Provide the (x, y) coordinate of the cell's center where the given text is located.  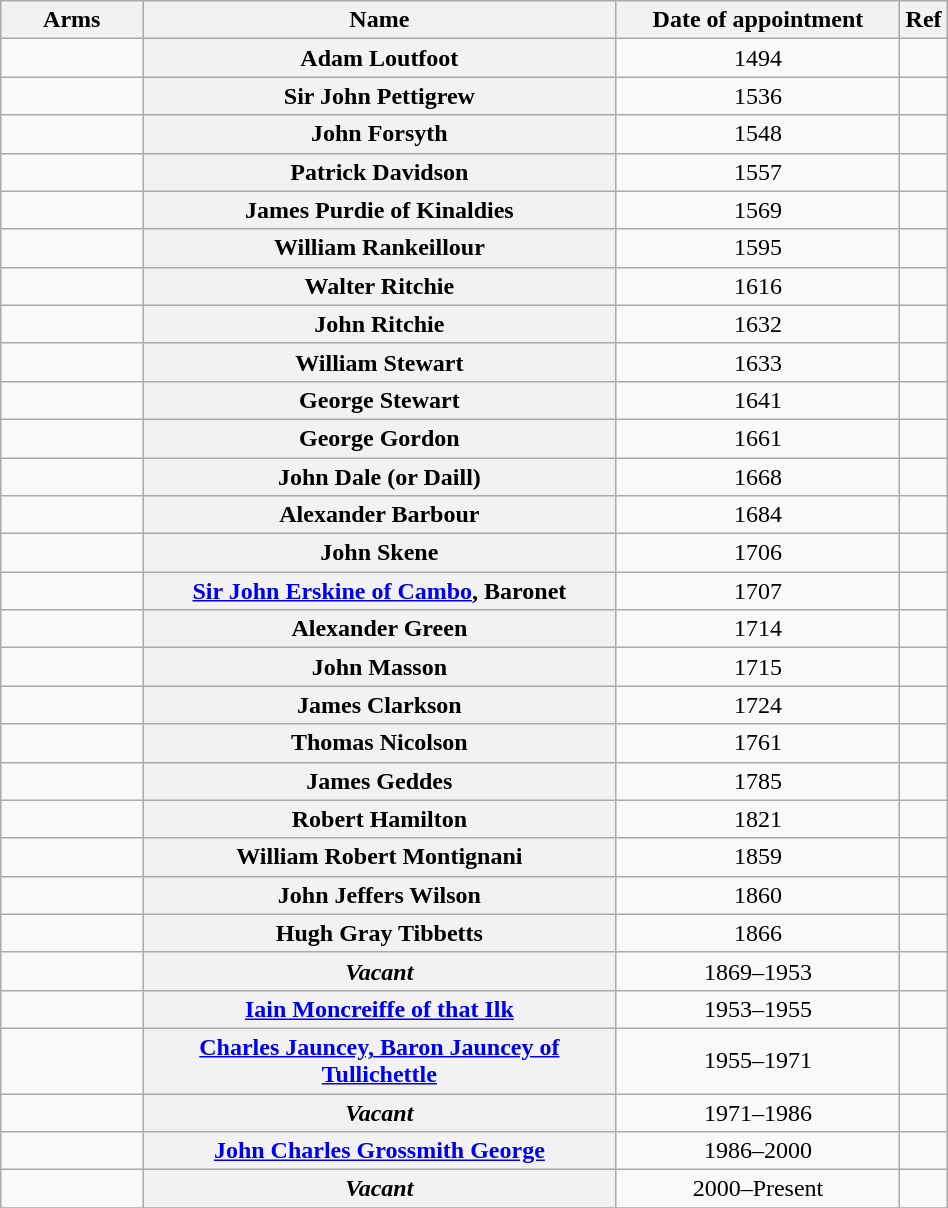
John Charles Grossmith George (380, 1151)
1714 (758, 629)
Sir John Pettigrew (380, 96)
John Dale (or Daill) (380, 477)
1706 (758, 553)
1761 (758, 743)
1557 (758, 172)
1955–1971 (758, 1060)
1668 (758, 477)
William Stewart (380, 362)
1860 (758, 895)
James Geddes (380, 781)
1953–1955 (758, 1009)
1595 (758, 248)
John Forsyth (380, 134)
1986–2000 (758, 1151)
1707 (758, 591)
William Robert Montignani (380, 857)
1785 (758, 781)
Walter Ritchie (380, 286)
1536 (758, 96)
James Purdie of Kinaldies (380, 210)
George Gordon (380, 438)
1821 (758, 819)
William Rankeillour (380, 248)
1859 (758, 857)
James Clarkson (380, 705)
1724 (758, 705)
1616 (758, 286)
Iain Moncreiffe of that Ilk (380, 1009)
Hugh Gray Tibbetts (380, 933)
1569 (758, 210)
Charles Jauncey, Baron Jauncey of Tullichettle (380, 1060)
Alexander Green (380, 629)
Thomas Nicolson (380, 743)
1632 (758, 324)
Robert Hamilton (380, 819)
1661 (758, 438)
Date of appointment (758, 20)
Adam Loutfoot (380, 58)
1869–1953 (758, 971)
George Stewart (380, 400)
1548 (758, 134)
1971–1986 (758, 1113)
1633 (758, 362)
John Jeffers Wilson (380, 895)
John Skene (380, 553)
1715 (758, 667)
2000–Present (758, 1189)
John Masson (380, 667)
Patrick Davidson (380, 172)
Sir John Erskine of Cambo, Baronet (380, 591)
Alexander Barbour (380, 515)
Ref (924, 20)
1641 (758, 400)
1684 (758, 515)
John Ritchie (380, 324)
Arms (72, 20)
1866 (758, 933)
1494 (758, 58)
Name (380, 20)
